Locate the cell with the specified text and output its [x, y] center coordinate. 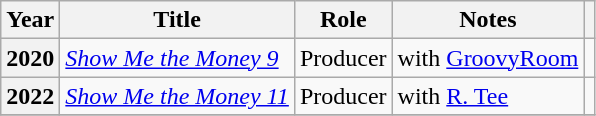
2020 [30, 58]
with GroovyRoom [488, 58]
Title [178, 20]
Show Me the Money 11 [178, 96]
2022 [30, 96]
Year [30, 20]
Show Me the Money 9 [178, 58]
Notes [488, 20]
with R. Tee [488, 96]
Role [343, 20]
